Find where the given text appears and provide that cell's center as (x, y) coordinate. 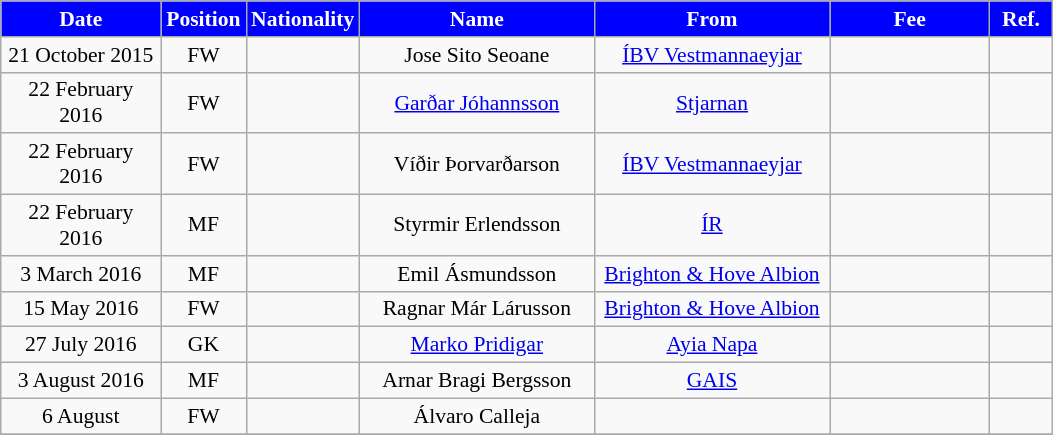
From (712, 19)
GAIS (712, 381)
15 May 2016 (81, 309)
Ragnar Már Lárusson (476, 309)
Víðir Þorvarðarson (476, 164)
GK (204, 345)
Garðar Jóhannsson (476, 102)
ÍR (712, 226)
Nationality (302, 19)
Ayia Napa (712, 345)
Fee (910, 19)
Álvaro Calleja (476, 416)
3 March 2016 (81, 274)
Jose Sito Seoane (476, 55)
Ref. (1022, 19)
Arnar Bragi Bergsson (476, 381)
6 August (81, 416)
Emil Ásmundsson (476, 274)
Name (476, 19)
Date (81, 19)
Marko Pridigar (476, 345)
Styrmir Erlendsson (476, 226)
3 August 2016 (81, 381)
21 October 2015 (81, 55)
27 July 2016 (81, 345)
Stjarnan (712, 102)
Position (204, 19)
